From the cell containing the given text, extract its center point as (X, Y) coordinate. 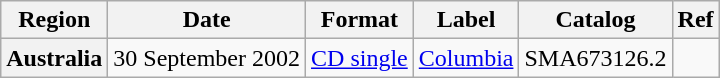
CD single (360, 58)
Region (54, 20)
Catalog (596, 20)
Ref (696, 20)
30 September 2002 (207, 58)
Date (207, 20)
SMA673126.2 (596, 58)
Label (466, 20)
Format (360, 20)
Australia (54, 58)
Columbia (466, 58)
